Identify which cell holds the provided text, then report its [x, y] central coordinate. 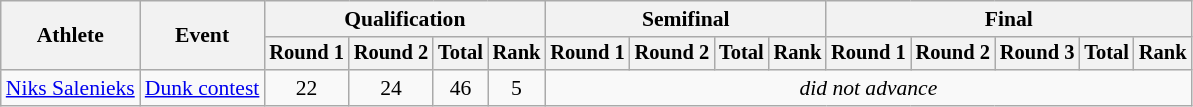
46 [460, 88]
Round 3 [1037, 54]
Final [1008, 19]
did not advance [868, 88]
24 [391, 88]
Niks Salenieks [70, 88]
Qualification [404, 19]
22 [306, 88]
5 [517, 88]
Athlete [70, 36]
Event [202, 36]
Dunk contest [202, 88]
Semifinal [686, 19]
